Find where the given text appears and provide that cell's center as [x, y] coordinate. 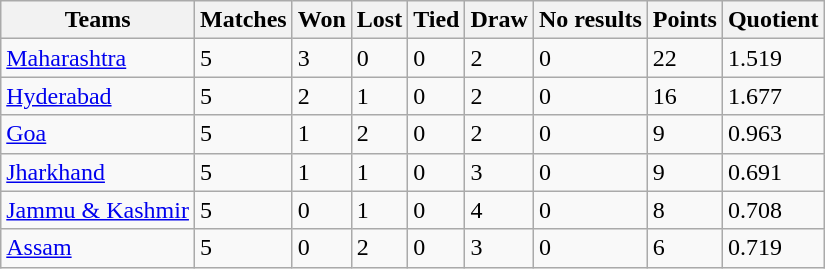
Quotient [773, 20]
22 [684, 58]
Matches [243, 20]
1.519 [773, 58]
0.708 [773, 210]
Draw [499, 20]
16 [684, 96]
4 [499, 210]
Lost [379, 20]
Maharashtra [98, 58]
0.963 [773, 134]
Hyderabad [98, 96]
Teams [98, 20]
0.719 [773, 248]
0.691 [773, 172]
6 [684, 248]
Jharkhand [98, 172]
8 [684, 210]
Goa [98, 134]
Assam [98, 248]
1.677 [773, 96]
Jammu & Kashmir [98, 210]
Won [322, 20]
No results [590, 20]
Points [684, 20]
Tied [436, 20]
